Provide the [X, Y] coordinate of the cell's center where the given text is located.  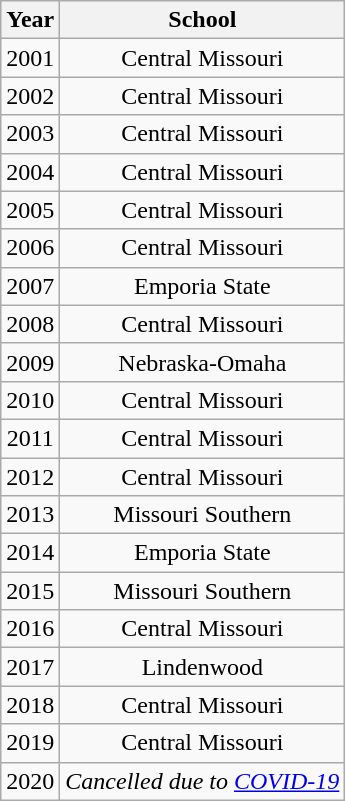
2010 [30, 400]
2018 [30, 705]
2008 [30, 324]
2001 [30, 58]
2013 [30, 515]
Nebraska-Omaha [202, 362]
2009 [30, 362]
Lindenwood [202, 667]
2011 [30, 438]
2014 [30, 553]
Cancelled due to COVID-19 [202, 781]
2017 [30, 667]
2004 [30, 172]
School [202, 20]
2012 [30, 477]
2002 [30, 96]
2019 [30, 743]
2020 [30, 781]
2016 [30, 629]
2003 [30, 134]
2005 [30, 210]
2015 [30, 591]
2006 [30, 248]
2007 [30, 286]
Year [30, 20]
